Find where the given text appears and provide that cell's center as [x, y] coordinate. 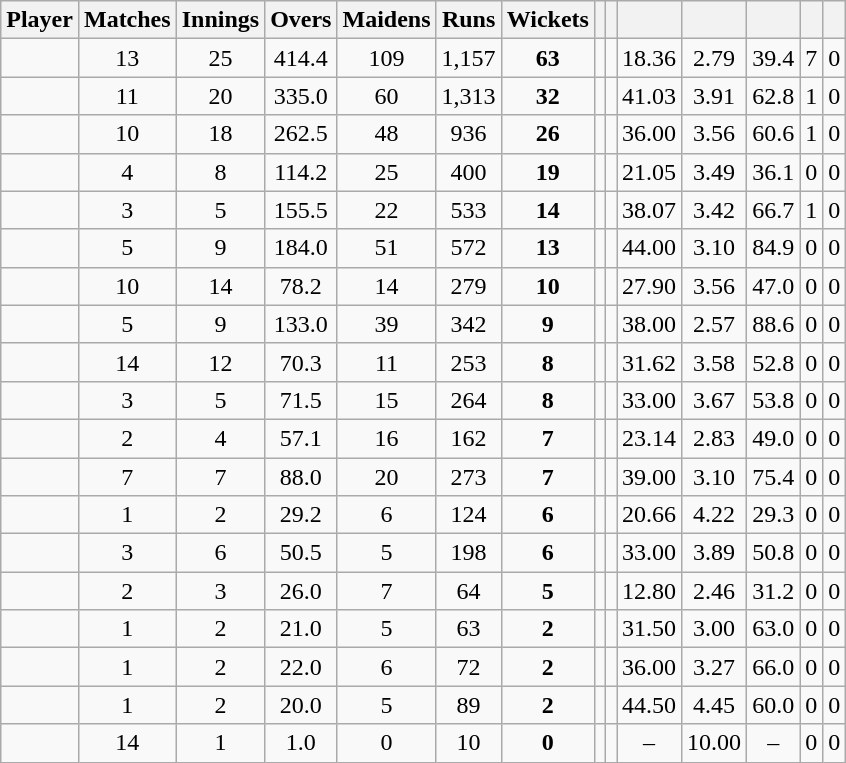
Wickets [548, 20]
44.00 [650, 248]
2.46 [714, 591]
60.6 [774, 134]
20.66 [650, 515]
20.0 [301, 705]
23.14 [650, 438]
29.2 [301, 515]
44.50 [650, 705]
4.22 [714, 515]
Maidens [386, 20]
155.5 [301, 210]
1,313 [468, 96]
36.1 [774, 172]
114.2 [301, 172]
253 [468, 362]
32 [548, 96]
533 [468, 210]
3.42 [714, 210]
63.0 [774, 629]
184.0 [301, 248]
53.8 [774, 400]
22.0 [301, 667]
89 [468, 705]
414.4 [301, 58]
3.27 [714, 667]
47.0 [774, 286]
1,157 [468, 58]
Overs [301, 20]
31.2 [774, 591]
60 [386, 96]
273 [468, 477]
Player [40, 20]
3.91 [714, 96]
51 [386, 248]
3.67 [714, 400]
Runs [468, 20]
75.4 [774, 477]
62.8 [774, 96]
71.5 [301, 400]
88.0 [301, 477]
2.79 [714, 58]
57.1 [301, 438]
21.0 [301, 629]
3.89 [714, 553]
Innings [220, 20]
3.00 [714, 629]
1.0 [301, 743]
12 [220, 362]
31.62 [650, 362]
264 [468, 400]
3.49 [714, 172]
72 [468, 667]
19 [548, 172]
26 [548, 134]
335.0 [301, 96]
18.36 [650, 58]
29.3 [774, 515]
60.0 [774, 705]
2.83 [714, 438]
2.57 [714, 324]
88.6 [774, 324]
49.0 [774, 438]
27.90 [650, 286]
41.03 [650, 96]
400 [468, 172]
48 [386, 134]
162 [468, 438]
Matches [127, 20]
26.0 [301, 591]
66.0 [774, 667]
31.50 [650, 629]
279 [468, 286]
342 [468, 324]
50.5 [301, 553]
124 [468, 515]
64 [468, 591]
39.4 [774, 58]
15 [386, 400]
50.8 [774, 553]
66.7 [774, 210]
262.5 [301, 134]
16 [386, 438]
198 [468, 553]
936 [468, 134]
84.9 [774, 248]
133.0 [301, 324]
18 [220, 134]
10.00 [714, 743]
4.45 [714, 705]
38.00 [650, 324]
12.80 [650, 591]
52.8 [774, 362]
22 [386, 210]
70.3 [301, 362]
38.07 [650, 210]
21.05 [650, 172]
572 [468, 248]
3.58 [714, 362]
39.00 [650, 477]
109 [386, 58]
78.2 [301, 286]
39 [386, 324]
